Return (x, y) of the center of cell containing provided text 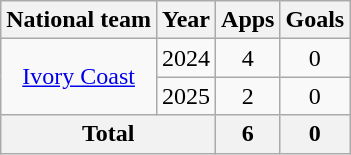
2025 (186, 96)
Goals (315, 20)
National team (79, 20)
2024 (186, 58)
2 (248, 96)
Apps (248, 20)
Total (108, 134)
Year (186, 20)
Ivory Coast (79, 77)
4 (248, 58)
6 (248, 134)
